Search for the cell housing the specified text and yield its (x, y) center coordinate. 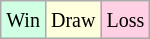
Win (24, 20)
Draw (72, 20)
Loss (126, 20)
